Return the [x, y] coordinate for the center point of the cell that contains the specified text.  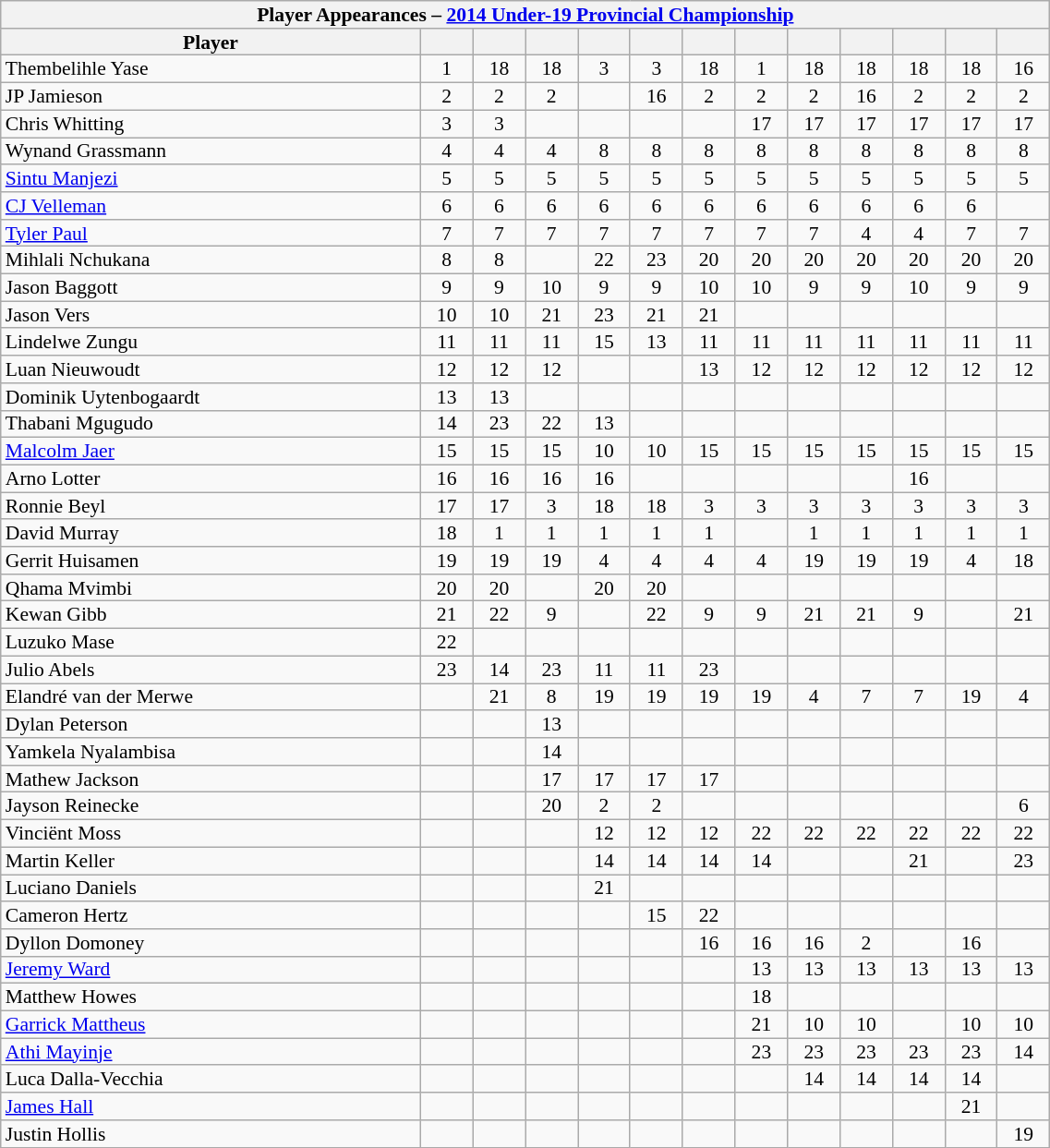
Luan Nieuwoudt [211, 369]
Elandré van der Merwe [211, 697]
CJ Velleman [211, 206]
Luciano Daniels [211, 888]
Player Appearances – 2014 Under-19 Provincial Championship [525, 15]
Jayson Reinecke [211, 806]
David Murray [211, 534]
Jason Baggott [211, 288]
Vinciënt Moss [211, 834]
Arno Lotter [211, 479]
Cameron Hertz [211, 915]
Ronnie Beyl [211, 506]
Athi Mayinje [211, 1052]
Luca Dalla-Vecchia [211, 1080]
Lindelwe Zungu [211, 343]
Malcolm Jaer [211, 452]
Kewan Gibb [211, 615]
Jason Vers [211, 315]
Garrick Mattheus [211, 1025]
Dominik Uytenbogaardt [211, 397]
Yamkela Nyalambisa [211, 752]
James Hall [211, 1106]
Thembelihle Yase [211, 69]
Justin Hollis [211, 1134]
Wynand Grassmann [211, 151]
Qhama Mvimbi [211, 588]
Thabani Mgugudo [211, 424]
Matthew Howes [211, 997]
Mathew Jackson [211, 779]
Mihlali Nchukana [211, 260]
Tyler Paul [211, 234]
Dyllon Domoney [211, 943]
Julio Abels [211, 670]
Gerrit Huisamen [211, 561]
Chris Whitting [211, 124]
Player [211, 42]
Sintu Manjezi [211, 178]
Luzuko Mase [211, 643]
JP Jamieson [211, 97]
Dylan Peterson [211, 725]
Jeremy Ward [211, 971]
Martin Keller [211, 861]
